Search for the cell housing the specified text and yield its (x, y) center coordinate. 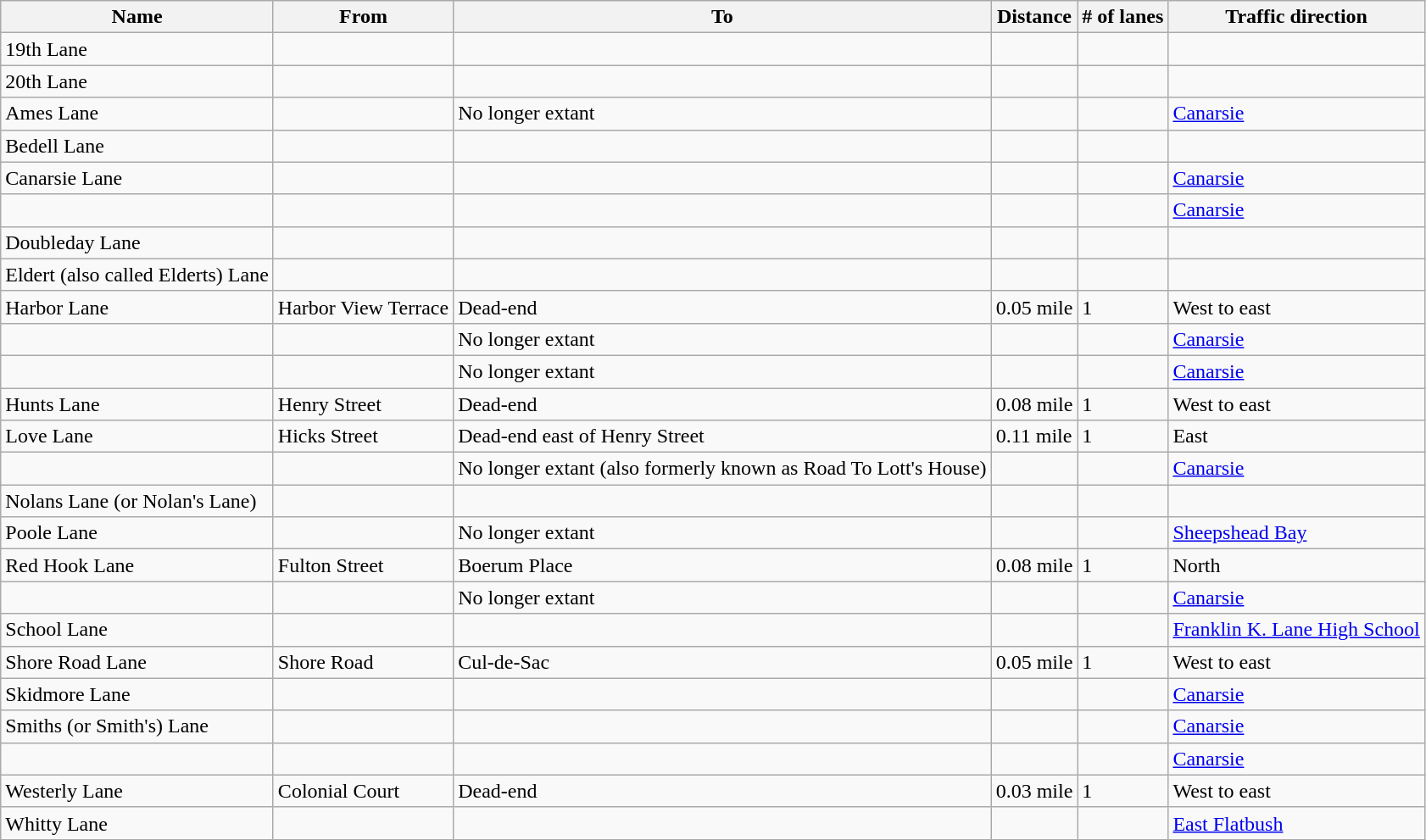
# of lanes (1122, 17)
Whitty Lane (137, 823)
Henry Street (363, 404)
Shore Road Lane (137, 662)
Cul-de-Sac (722, 662)
Smiths (or Smith's) Lane (137, 726)
Harbor View Terrace (363, 307)
To (722, 17)
Shore Road (363, 662)
20th Lane (137, 81)
Love Lane (137, 437)
North (1296, 565)
Harbor Lane (137, 307)
Red Hook Lane (137, 565)
0.03 mile (1034, 791)
Poole Lane (137, 533)
Bedell Lane (137, 146)
Colonial Court (363, 791)
Franklin K. Lane High School (1296, 630)
East (1296, 437)
Westerly Lane (137, 791)
Eldert (also called Elderts) Lane (137, 275)
Nolans Lane (or Nolan's Lane) (137, 501)
Distance (1034, 17)
Dead-end east of Henry Street (722, 437)
0.11 mile (1034, 437)
Hunts Lane (137, 404)
19th Lane (137, 49)
School Lane (137, 630)
Traffic direction (1296, 17)
Skidmore Lane (137, 694)
Doubleday Lane (137, 242)
Canarsie Lane (137, 178)
Name (137, 17)
Fulton Street (363, 565)
From (363, 17)
Hicks Street (363, 437)
Boerum Place (722, 565)
East Flatbush (1296, 823)
Sheepshead Bay (1296, 533)
No longer extant (also formerly known as Road To Lott's House) (722, 469)
Ames Lane (137, 114)
